Extract the [x, y] coordinate from the center of the cell holding the provided text.  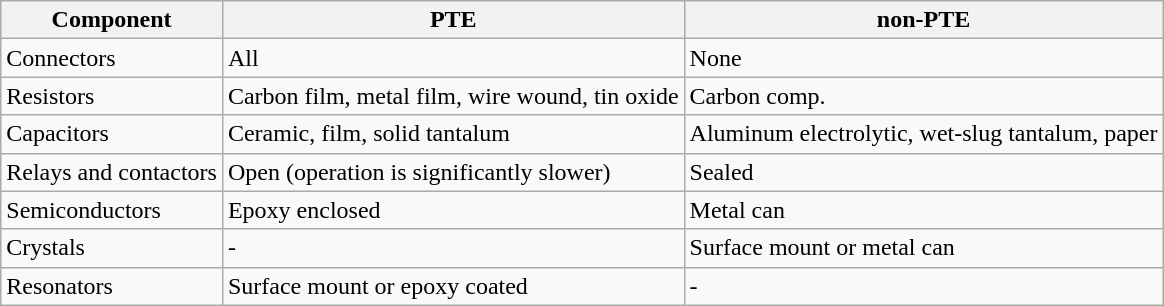
Aluminum electrolytic, wet-slug tantalum, paper [924, 134]
Carbon film, metal film, wire wound, tin oxide [453, 96]
Metal can [924, 210]
Connectors [112, 58]
Sealed [924, 172]
Crystals [112, 248]
Epoxy enclosed [453, 210]
Component [112, 20]
None [924, 58]
Ceramic, film, solid tantalum [453, 134]
Resonators [112, 286]
Surface mount or metal can [924, 248]
Open (operation is significantly slower) [453, 172]
Relays and contactors [112, 172]
Semiconductors [112, 210]
Capacitors [112, 134]
Resistors [112, 96]
Carbon comp. [924, 96]
All [453, 58]
Surface mount or epoxy coated [453, 286]
PTE [453, 20]
non-PTE [924, 20]
